Extract the [x, y] coordinate from the center of the cell holding the provided text.  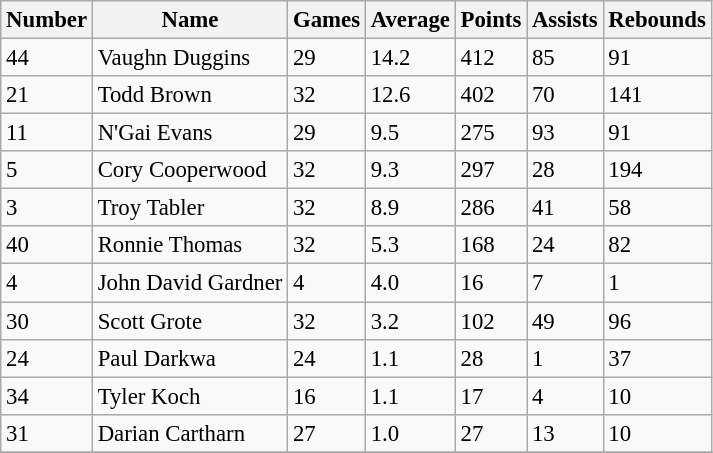
93 [565, 133]
Ronnie Thomas [190, 245]
N'Gai Evans [190, 133]
Assists [565, 20]
Cory Cooperwood [190, 170]
Todd Brown [190, 95]
7 [565, 283]
John David Gardner [190, 283]
286 [490, 208]
37 [657, 358]
34 [47, 396]
4.0 [410, 283]
297 [490, 170]
21 [47, 95]
102 [490, 321]
5.3 [410, 245]
82 [657, 245]
402 [490, 95]
31 [47, 433]
3 [47, 208]
Tyler Koch [190, 396]
Rebounds [657, 20]
412 [490, 58]
96 [657, 321]
Troy Tabler [190, 208]
1.0 [410, 433]
Average [410, 20]
141 [657, 95]
Games [327, 20]
17 [490, 396]
194 [657, 170]
9.3 [410, 170]
44 [47, 58]
Scott Grote [190, 321]
Vaughn Duggins [190, 58]
8.9 [410, 208]
13 [565, 433]
40 [47, 245]
5 [47, 170]
275 [490, 133]
85 [565, 58]
Name [190, 20]
14.2 [410, 58]
9.5 [410, 133]
Points [490, 20]
12.6 [410, 95]
Number [47, 20]
49 [565, 321]
41 [565, 208]
70 [565, 95]
11 [47, 133]
168 [490, 245]
30 [47, 321]
3.2 [410, 321]
Darian Cartharn [190, 433]
58 [657, 208]
Paul Darkwa [190, 358]
